Scan for the cell matching the given text and deliver its (x, y) coordinate at center. 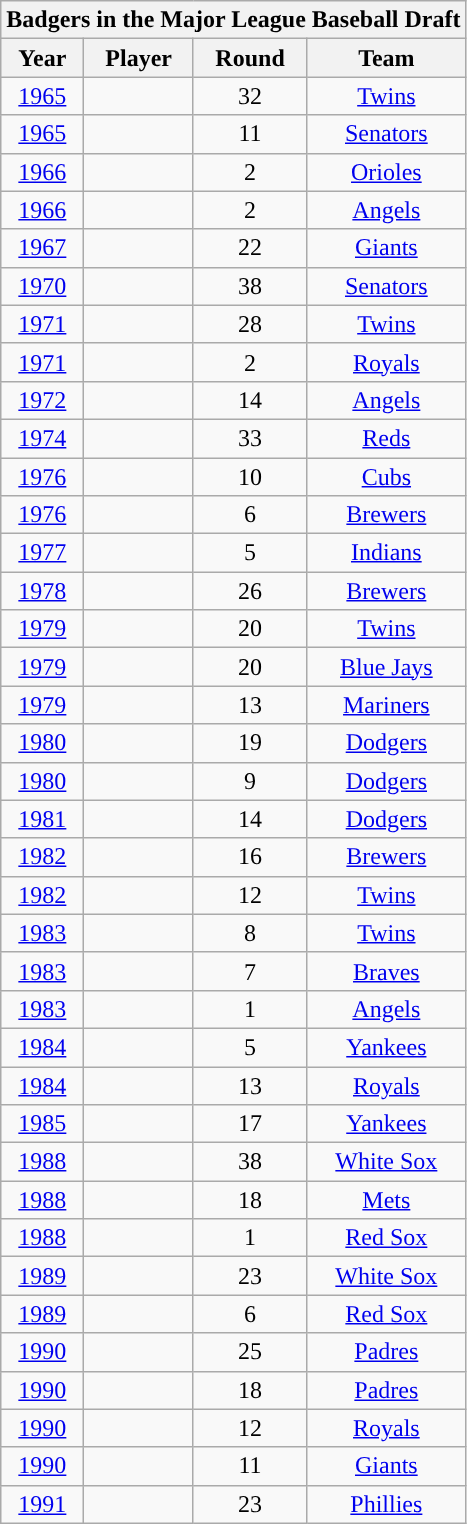
Team (386, 58)
16 (250, 857)
1991 (42, 1504)
26 (250, 591)
1978 (42, 591)
Cubs (386, 477)
1970 (42, 286)
1981 (42, 819)
Mariners (386, 705)
Indians (386, 553)
28 (250, 324)
19 (250, 743)
Mets (386, 1200)
22 (250, 248)
Phillies (386, 1504)
Blue Jays (386, 667)
1967 (42, 248)
32 (250, 96)
Badgers in the Major League Baseball Draft (234, 20)
Year (42, 58)
33 (250, 438)
25 (250, 1352)
7 (250, 971)
Braves (386, 971)
Reds (386, 438)
1972 (42, 400)
Round (250, 58)
1974 (42, 438)
8 (250, 933)
17 (250, 1124)
9 (250, 781)
Orioles (386, 172)
10 (250, 477)
Player (138, 58)
1977 (42, 553)
1985 (42, 1124)
